Extract the [X, Y] coordinate from the center of the cell holding the provided text.  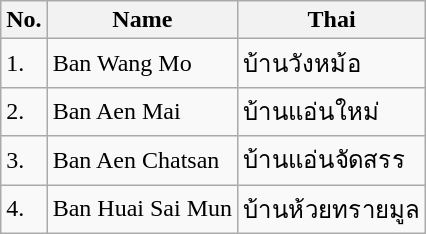
บ้านแอ่นใหม่ [332, 112]
2. [24, 112]
Ban Aen Chatsan [142, 160]
No. [24, 20]
บ้านวังหม้อ [332, 64]
Ban Wang Mo [142, 64]
3. [24, 160]
Ban Huai Sai Mun [142, 208]
1. [24, 64]
Name [142, 20]
Thai [332, 20]
4. [24, 208]
Ban Aen Mai [142, 112]
บ้านแอ่นจัดสรร [332, 160]
บ้านห้วยทรายมูล [332, 208]
